Determine the [x, y] coordinate at the center of the cell enclosing the given text.  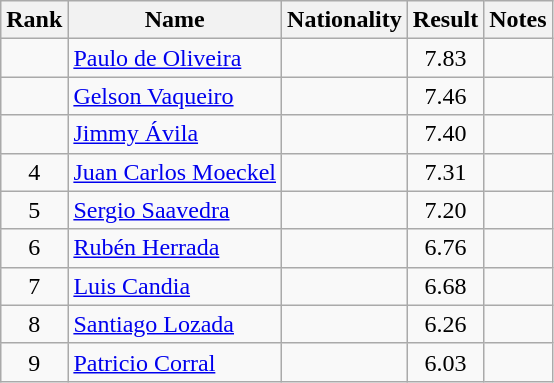
Result [445, 20]
7.83 [445, 58]
6.26 [445, 324]
Rubén Herrada [175, 248]
Jimmy Ávila [175, 134]
Sergio Saavedra [175, 210]
7.20 [445, 210]
Patricio Corral [175, 362]
Rank [34, 20]
9 [34, 362]
Name [175, 20]
4 [34, 172]
Paulo de Oliveira [175, 58]
6 [34, 248]
7.31 [445, 172]
Luis Candia [175, 286]
Nationality [345, 20]
6.76 [445, 248]
Santiago Lozada [175, 324]
Juan Carlos Moeckel [175, 172]
6.03 [445, 362]
Gelson Vaqueiro [175, 96]
7.40 [445, 134]
5 [34, 210]
6.68 [445, 286]
8 [34, 324]
Notes [518, 20]
7 [34, 286]
7.46 [445, 96]
